From the cell containing the given text, extract its center point as (x, y) coordinate. 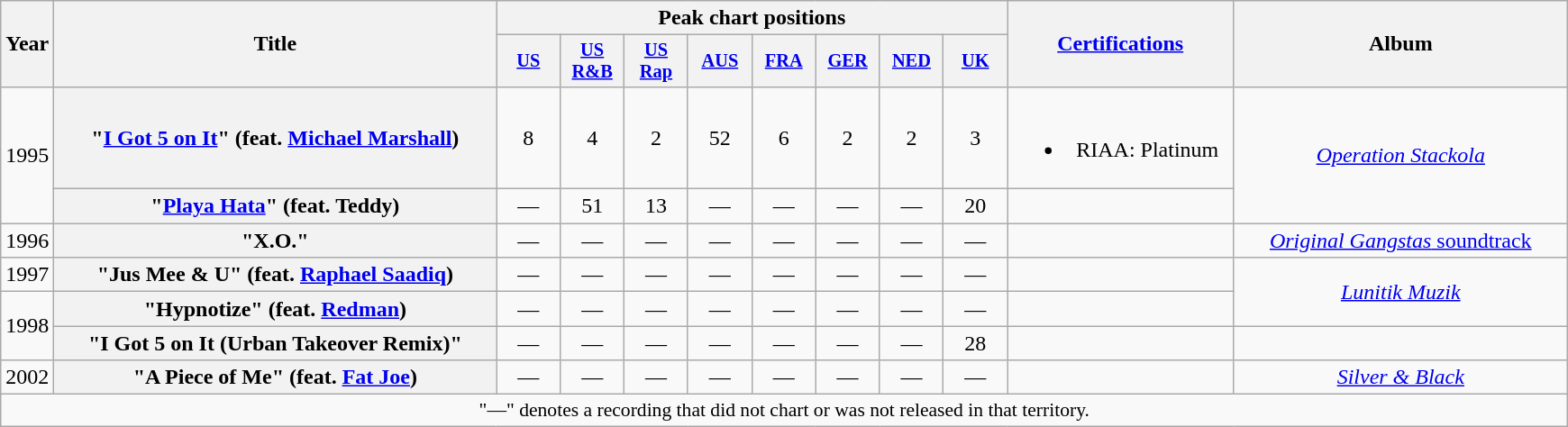
NED (912, 61)
8 (528, 137)
1996 (27, 241)
2002 (27, 377)
3 (975, 137)
"I Got 5 on It" (feat. Michael Marshall) (276, 137)
6 (784, 137)
"Jus Mee & U" (feat. Raphael Saadiq) (276, 275)
4 (593, 137)
Original Gangstas soundtrack (1400, 241)
"—" denotes a recording that did not chart or was not released in that territory. (784, 411)
"Hypnotize" (feat. Redman) (276, 309)
"X.O." (276, 241)
1997 (27, 275)
Year (27, 44)
RIAA: Platinum (1121, 137)
Operation Stackola (1400, 155)
FRA (784, 61)
"Playa Hata" (feat. Teddy) (276, 206)
Silver & Black (1400, 377)
52 (719, 137)
USRap (656, 61)
GER (847, 61)
USR&B (593, 61)
Title (276, 44)
Peak chart positions (752, 18)
Lunitik Muzik (1400, 292)
"I Got 5 on It (Urban Takeover Remix)" (276, 343)
20 (975, 206)
Album (1400, 44)
13 (656, 206)
Certifications (1121, 44)
1995 (27, 155)
AUS (719, 61)
US (528, 61)
51 (593, 206)
28 (975, 343)
"A Piece of Me" (feat. Fat Joe) (276, 377)
1998 (27, 326)
UK (975, 61)
